Provide the [x, y] coordinate of the cell's center where the given text is located.  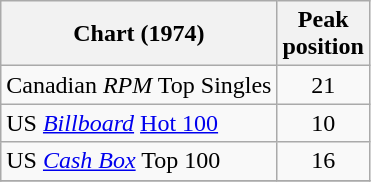
Canadian RPM Top Singles [139, 85]
21 [323, 85]
US Cash Box Top 100 [139, 161]
US Billboard Hot 100 [139, 123]
10 [323, 123]
16 [323, 161]
Chart (1974) [139, 34]
Peakposition [323, 34]
